Capture the cell that displays the provided text and extract its [x, y] central coordinate. 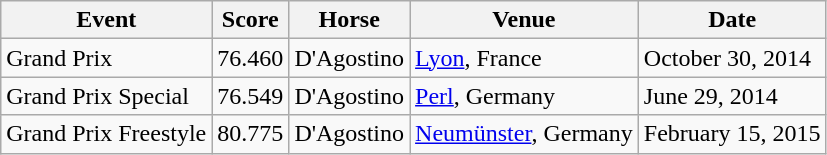
Score [250, 20]
October 30, 2014 [732, 58]
80.775 [250, 134]
June 29, 2014 [732, 96]
Lyon, France [524, 58]
Grand Prix Freestyle [106, 134]
Grand Prix Special [106, 96]
76.460 [250, 58]
February 15, 2015 [732, 134]
76.549 [250, 96]
Date [732, 20]
Horse [350, 20]
Grand Prix [106, 58]
Event [106, 20]
Neumünster, Germany [524, 134]
Venue [524, 20]
Perl, Germany [524, 96]
